Return (x, y) of the center of cell containing provided text 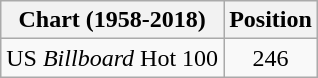
246 (271, 58)
Chart (1958-2018) (112, 20)
Position (271, 20)
US Billboard Hot 100 (112, 58)
